For the text-containing cell, return its midpoint in [x, y] coordinate format. 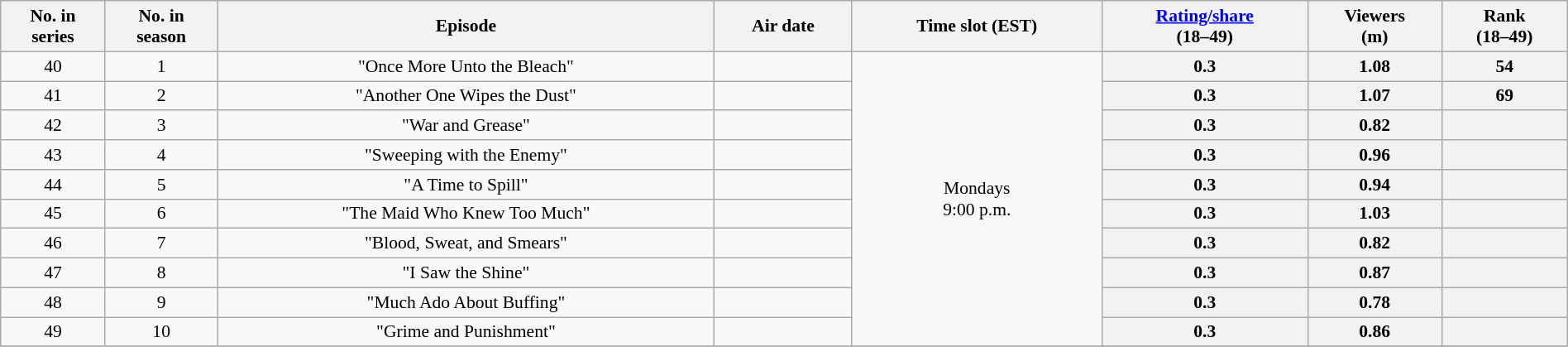
1 [161, 66]
46 [53, 243]
"Sweeping with the Enemy" [466, 155]
Episode [466, 27]
48 [53, 302]
"A Time to Spill" [466, 185]
5 [161, 185]
8 [161, 273]
"Another One Wipes the Dust" [466, 96]
4 [161, 155]
0.87 [1374, 273]
1.03 [1374, 214]
9 [161, 302]
Viewers(m) [1374, 27]
10 [161, 332]
0.78 [1374, 302]
44 [53, 185]
No. inseason [161, 27]
49 [53, 332]
"Once More Unto the Bleach" [466, 66]
54 [1504, 66]
Rating/share(18–49) [1204, 27]
42 [53, 126]
"Grime and Punishment" [466, 332]
"Blood, Sweat, and Smears" [466, 243]
69 [1504, 96]
No. inseries [53, 27]
1.08 [1374, 66]
2 [161, 96]
43 [53, 155]
0.96 [1374, 155]
0.86 [1374, 332]
Air date [783, 27]
1.07 [1374, 96]
47 [53, 273]
6 [161, 214]
Rank(18–49) [1504, 27]
"Much Ado About Buffing" [466, 302]
"War and Grease" [466, 126]
Mondays9:00 p.m. [977, 199]
7 [161, 243]
3 [161, 126]
45 [53, 214]
"The Maid Who Knew Too Much" [466, 214]
Time slot (EST) [977, 27]
40 [53, 66]
"I Saw the Shine" [466, 273]
41 [53, 96]
0.94 [1374, 185]
